Output the [X, Y] coordinate of the center of the cell containing the given text.  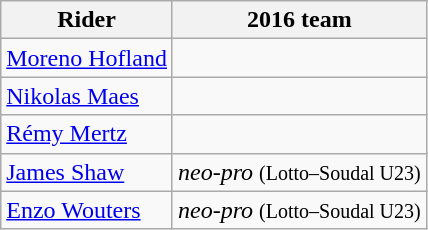
Rémy Mertz [87, 134]
Moreno Hofland [87, 58]
2016 team [299, 20]
Enzo Wouters [87, 210]
Rider [87, 20]
Nikolas Maes [87, 96]
James Shaw [87, 172]
